Detect which cell encompasses the target text, then output its (X, Y) center coordinate. 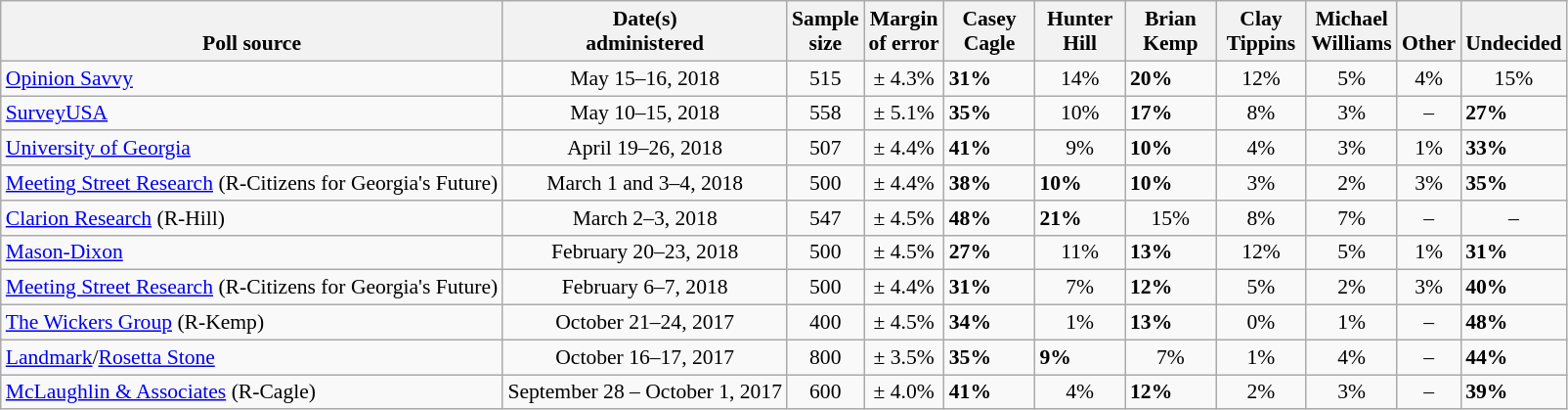
MichaelWilliams (1351, 31)
558 (825, 114)
October 16–17, 2017 (645, 357)
Undecided (1513, 31)
September 28 – October 1, 2017 (645, 392)
507 (825, 149)
± 5.1% (904, 114)
McLaughlin & Associates (R-Cagle) (252, 392)
Mason-Dixon (252, 252)
SurveyUSA (252, 114)
44% (1513, 357)
May 10–15, 2018 (645, 114)
Other (1429, 31)
February 20–23, 2018 (645, 252)
February 6–7, 2018 (645, 288)
515 (825, 78)
40% (1513, 288)
Landmark/Rosetta Stone (252, 357)
± 4.3% (904, 78)
33% (1513, 149)
CaseyCagle (989, 31)
± 3.5% (904, 357)
600 (825, 392)
April 19–26, 2018 (645, 149)
The Wickers Group (R-Kemp) (252, 323)
October 21–24, 2017 (645, 323)
HunterHill (1079, 31)
17% (1171, 114)
547 (825, 218)
39% (1513, 392)
400 (825, 323)
ClayTippins (1261, 31)
21% (1079, 218)
University of Georgia (252, 149)
Poll source (252, 31)
Date(s)administered (645, 31)
Marginof error (904, 31)
BrianKemp (1171, 31)
May 15–16, 2018 (645, 78)
± 4.0% (904, 392)
14% (1079, 78)
0% (1261, 323)
March 1 and 3–4, 2018 (645, 183)
38% (989, 183)
March 2–3, 2018 (645, 218)
Opinion Savvy (252, 78)
11% (1079, 252)
34% (989, 323)
20% (1171, 78)
Samplesize (825, 31)
800 (825, 357)
Clarion Research (R-Hill) (252, 218)
